Return the [x, y] coordinate for the center point of the cell that contains the specified text.  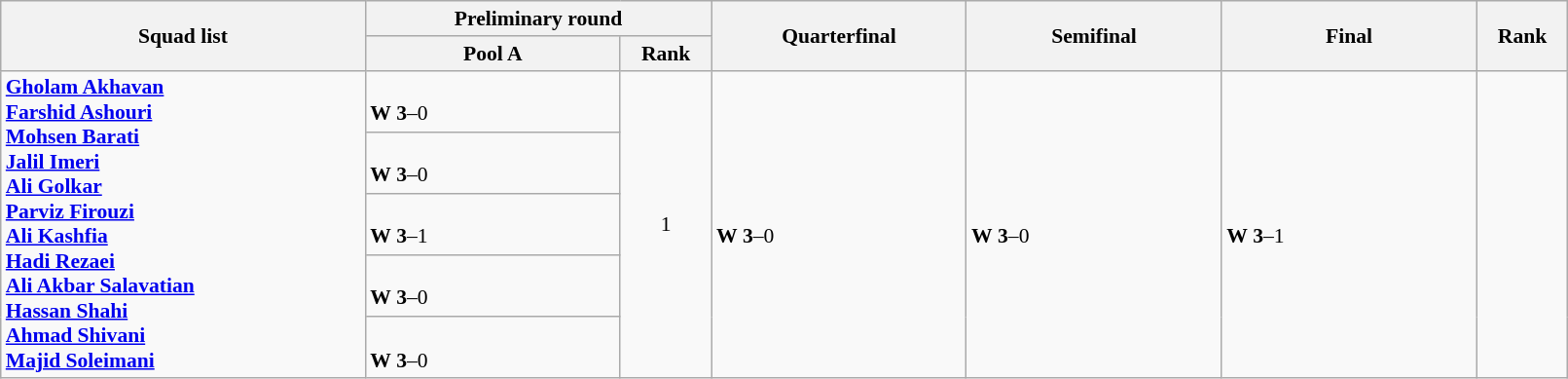
1 [666, 224]
Squad list [183, 35]
Pool A [492, 54]
Preliminary round [538, 19]
Final [1349, 35]
Semifinal [1094, 35]
Quarterfinal [839, 35]
